Pinpoint the cell where the given text exists, returning its (X, Y) midpoint coordinate. 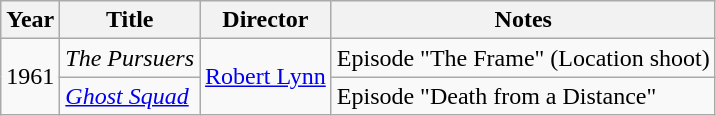
Director (266, 20)
Ghost Squad (130, 96)
Episode "Death from a Distance" (523, 96)
1961 (30, 77)
The Pursuers (130, 58)
Notes (523, 20)
Title (130, 20)
Robert Lynn (266, 77)
Episode "The Frame" (Location shoot) (523, 58)
Year (30, 20)
